Identify which cell holds the provided text, then report its [X, Y] central coordinate. 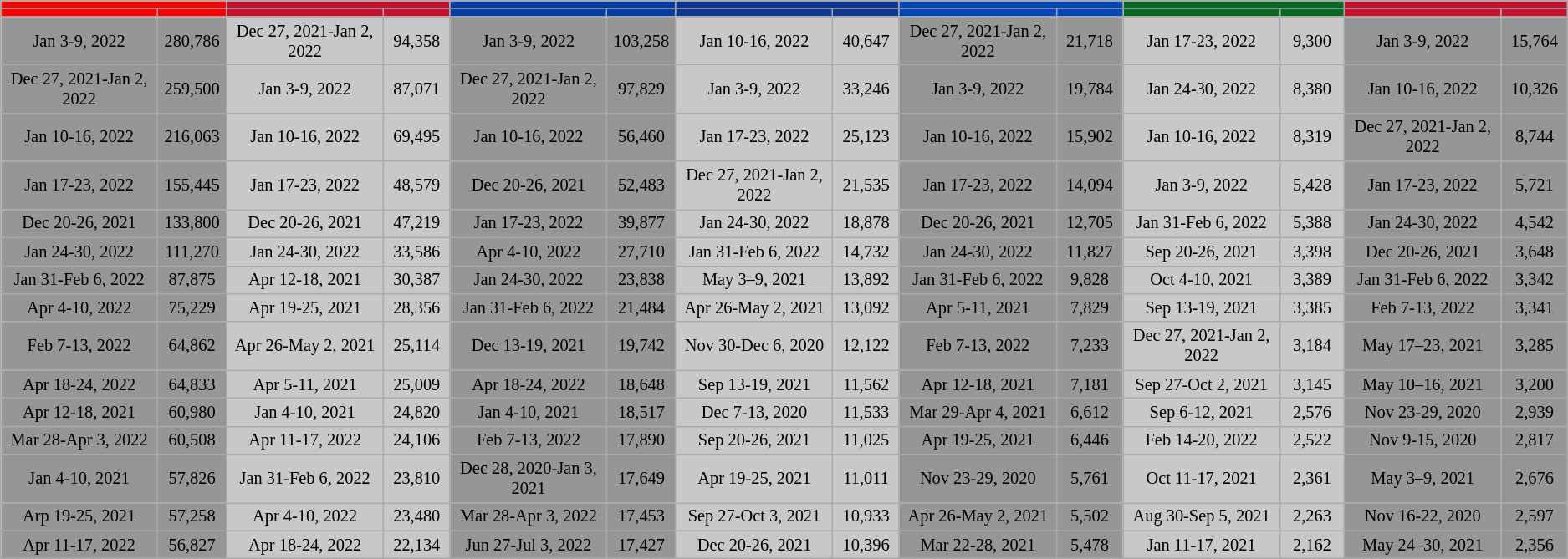
Dec 7-13, 2020 [754, 412]
Feb 14-20, 2022 [1202, 440]
11,562 [866, 384]
40,647 [866, 41]
May 17–23, 2021 [1422, 346]
69,495 [416, 137]
103,258 [641, 41]
25,123 [866, 137]
7,181 [1090, 384]
8,380 [1311, 89]
280,786 [192, 41]
21,535 [866, 185]
25,114 [416, 346]
60,980 [192, 412]
21,484 [641, 307]
13,892 [866, 280]
24,106 [416, 440]
3,145 [1311, 384]
Nov 16-22, 2020 [1422, 516]
2,361 [1311, 479]
87,071 [416, 89]
3,285 [1535, 346]
2,522 [1311, 440]
52,483 [641, 185]
10,326 [1535, 89]
111,270 [192, 252]
3,398 [1311, 252]
56,460 [641, 137]
22,134 [416, 545]
47,219 [416, 223]
Jan 11-17, 2021 [1202, 545]
2,263 [1311, 516]
216,063 [192, 137]
18,648 [641, 384]
Sep 27-Oct 2, 2021 [1202, 384]
97,829 [641, 89]
Jun 27-Jul 3, 2022 [529, 545]
15,764 [1535, 41]
11,025 [866, 440]
48,579 [416, 185]
21,718 [1090, 41]
33,586 [416, 252]
Arp 19-25, 2021 [79, 516]
5,478 [1090, 545]
17,453 [641, 516]
33,246 [866, 89]
57,826 [192, 479]
Dec 13-19, 2021 [529, 346]
Nov 30-Dec 6, 2020 [754, 346]
Mar 29-Apr 4, 2021 [978, 412]
5,721 [1535, 185]
5,502 [1090, 516]
19,742 [641, 346]
2,576 [1311, 412]
Sep 27-Oct 3, 2021 [754, 516]
14,732 [866, 252]
Oct 11-17, 2021 [1202, 479]
94,358 [416, 41]
23,810 [416, 479]
18,517 [641, 412]
23,838 [641, 280]
30,387 [416, 280]
9,300 [1311, 41]
28,356 [416, 307]
3,341 [1535, 307]
12,122 [866, 346]
7,829 [1090, 307]
8,744 [1535, 137]
5,761 [1090, 479]
13,092 [866, 307]
3,648 [1535, 252]
11,011 [866, 479]
2,817 [1535, 440]
60,508 [192, 440]
17,890 [641, 440]
3,385 [1311, 307]
56,827 [192, 545]
14,094 [1090, 185]
Aug 30-Sep 5, 2021 [1202, 516]
11,827 [1090, 252]
7,233 [1090, 346]
2,676 [1535, 479]
3,200 [1535, 384]
5,388 [1311, 223]
155,445 [192, 185]
17,649 [641, 479]
Oct 4-10, 2021 [1202, 280]
64,862 [192, 346]
6,446 [1090, 440]
259,500 [192, 89]
8,319 [1311, 137]
3,389 [1311, 280]
May 24–30, 2021 [1422, 545]
5,428 [1311, 185]
87,875 [192, 280]
3,184 [1311, 346]
Dec 28, 2020-Jan 3, 2021 [529, 479]
May 10–16, 2021 [1422, 384]
18,878 [866, 223]
57,258 [192, 516]
17,427 [641, 545]
23,480 [416, 516]
6,612 [1090, 412]
10,396 [866, 545]
15,902 [1090, 137]
3,342 [1535, 280]
2,356 [1535, 545]
4,542 [1535, 223]
39,877 [641, 223]
133,800 [192, 223]
64,833 [192, 384]
11,533 [866, 412]
12,705 [1090, 223]
24,820 [416, 412]
9,828 [1090, 280]
10,933 [866, 516]
75,229 [192, 307]
19,784 [1090, 89]
2,939 [1535, 412]
27,710 [641, 252]
Mar 22-28, 2021 [978, 545]
Nov 9-15, 2020 [1422, 440]
2,162 [1311, 545]
2,597 [1535, 516]
Sep 6-12, 2021 [1202, 412]
25,009 [416, 384]
